Return the [x, y] coordinate for the center point of the cell that contains the specified text.  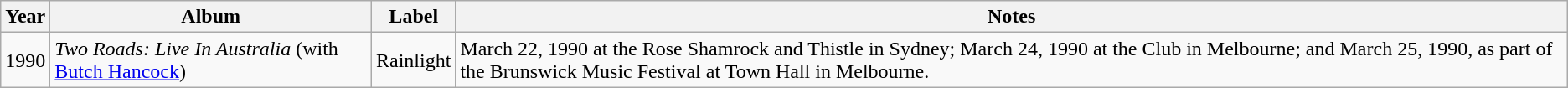
Notes [1012, 17]
Two Roads: Live In Australia (with Butch Hancock) [211, 60]
Year [25, 17]
Rainlight [414, 60]
Label [414, 17]
1990 [25, 60]
Album [211, 17]
